Identify which cell holds the provided text, then report its (X, Y) central coordinate. 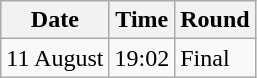
19:02 (142, 58)
11 August (55, 58)
Date (55, 20)
Final (215, 58)
Round (215, 20)
Time (142, 20)
